Provide the (X, Y) coordinate of the cell's center where the given text is located.  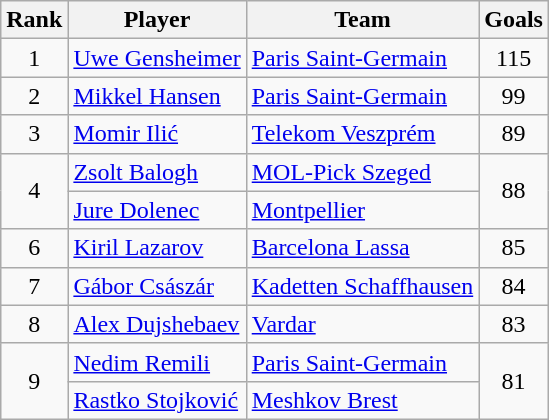
Team (362, 20)
MOL-Pick Szeged (362, 172)
83 (514, 324)
7 (34, 286)
Telekom Veszprém (362, 134)
Kiril Lazarov (157, 248)
84 (514, 286)
Kadetten Schaffhausen (362, 286)
8 (34, 324)
Alex Dujshebaev (157, 324)
89 (514, 134)
2 (34, 96)
6 (34, 248)
Momir Ilić (157, 134)
99 (514, 96)
Uwe Gensheimer (157, 58)
Rank (34, 20)
Goals (514, 20)
Nedim Remili (157, 362)
3 (34, 134)
88 (514, 191)
Meshkov Brest (362, 400)
Gábor Császár (157, 286)
4 (34, 191)
81 (514, 381)
Barcelona Lassa (362, 248)
Jure Dolenec (157, 210)
1 (34, 58)
85 (514, 248)
Mikkel Hansen (157, 96)
Vardar (362, 324)
Montpellier (362, 210)
Player (157, 20)
9 (34, 381)
Zsolt Balogh (157, 172)
Rastko Stojković (157, 400)
115 (514, 58)
